Return the [X, Y] coordinate for the center point of the cell that contains the specified text.  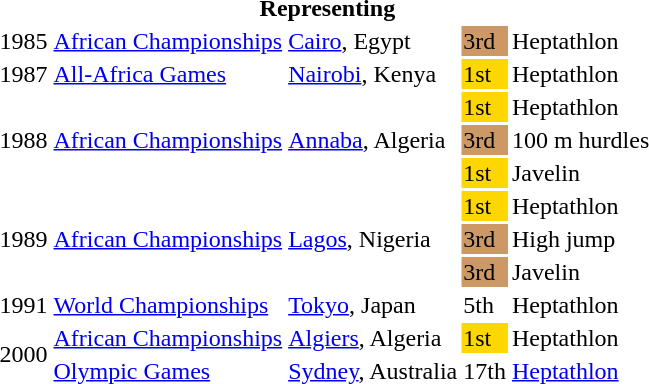
Annaba, Algeria [373, 140]
Tokyo, Japan [373, 305]
Cairo, Egypt [373, 41]
Lagos, Nigeria [373, 239]
Nairobi, Kenya [373, 74]
All-Africa Games [168, 74]
World Championships [168, 305]
5th [485, 305]
Algiers, Algeria [373, 338]
